Output the [X, Y] coordinate of the center of the cell containing the given text.  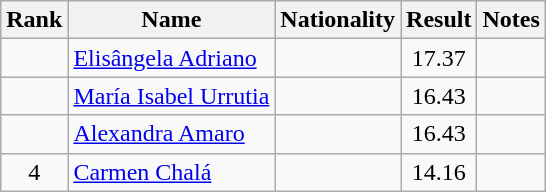
Name [172, 20]
17.37 [439, 58]
Rank [34, 20]
Nationality [338, 20]
Carmen Chalá [172, 172]
4 [34, 172]
Notes [511, 20]
Alexandra Amaro [172, 134]
Elisângela Adriano [172, 58]
María Isabel Urrutia [172, 96]
14.16 [439, 172]
Result [439, 20]
